From the cell containing the given text, extract its center point as [x, y] coordinate. 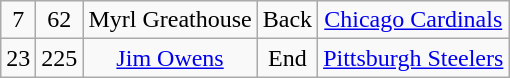
62 [60, 20]
Pittsburgh Steelers [414, 58]
23 [18, 58]
Jim Owens [170, 58]
7 [18, 20]
Chicago Cardinals [414, 20]
Myrl Greathouse [170, 20]
225 [60, 58]
Back [287, 20]
End [287, 58]
